Pinpoint the cell where the given text exists, returning its (x, y) midpoint coordinate. 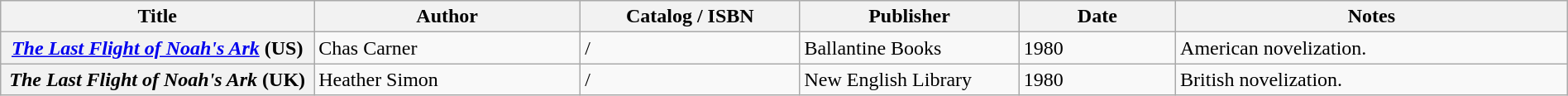
The Last Flight of Noah's Ark (UK) (157, 79)
Author (447, 17)
British novelization. (1372, 79)
Chas Carner (447, 48)
Notes (1372, 17)
The Last Flight of Noah's Ark (US) (157, 48)
Catalog / ISBN (690, 17)
Date (1097, 17)
Title (157, 17)
Heather Simon (447, 79)
New English Library (910, 79)
Publisher (910, 17)
American novelization. (1372, 48)
Ballantine Books (910, 48)
